Pinpoint the cell where the given text exists, returning its [x, y] midpoint coordinate. 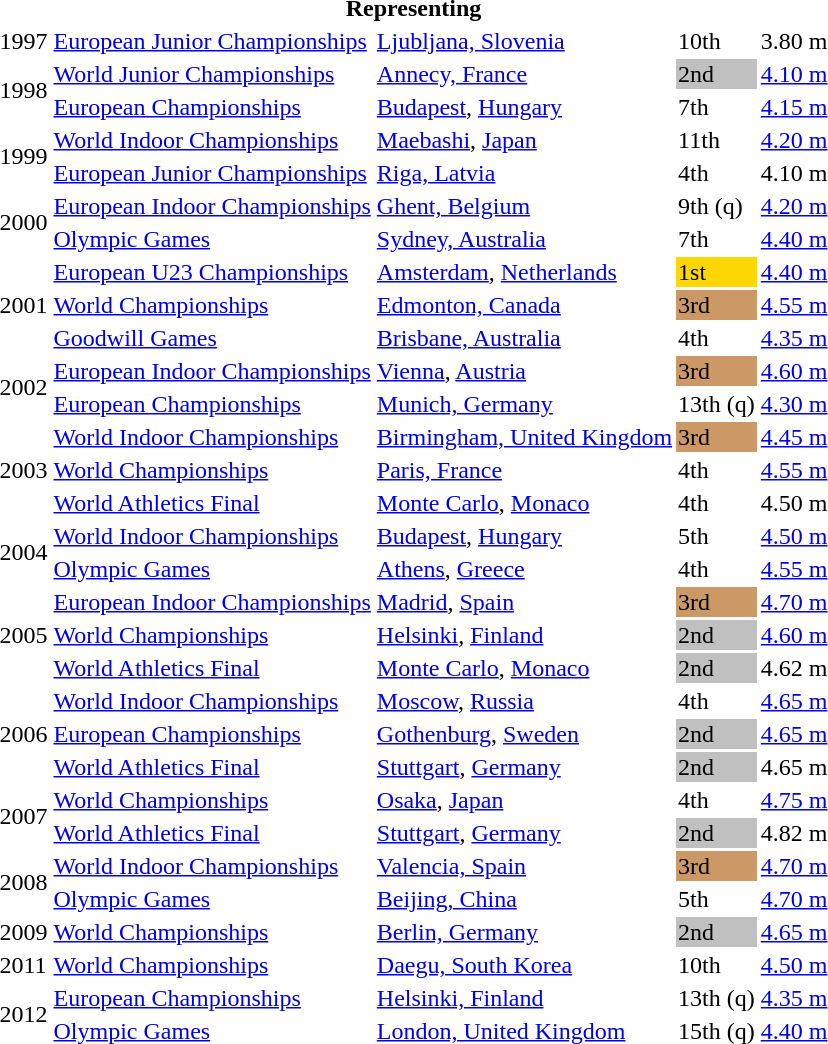
World Junior Championships [212, 74]
Osaka, Japan [524, 800]
Munich, Germany [524, 404]
Daegu, South Korea [524, 965]
Ghent, Belgium [524, 206]
Paris, France [524, 470]
Gothenburg, Sweden [524, 734]
Valencia, Spain [524, 866]
Vienna, Austria [524, 371]
Moscow, Russia [524, 701]
Berlin, Germany [524, 932]
Athens, Greece [524, 569]
Goodwill Games [212, 338]
Edmonton, Canada [524, 305]
1st [717, 272]
Madrid, Spain [524, 602]
11th [717, 140]
Annecy, France [524, 74]
European U23 Championships [212, 272]
Riga, Latvia [524, 173]
Brisbane, Australia [524, 338]
Sydney, Australia [524, 239]
Ljubljana, Slovenia [524, 41]
9th (q) [717, 206]
Birmingham, United Kingdom [524, 437]
Amsterdam, Netherlands [524, 272]
Beijing, China [524, 899]
Maebashi, Japan [524, 140]
